Locate the cell with the specified text and output its [x, y] center coordinate. 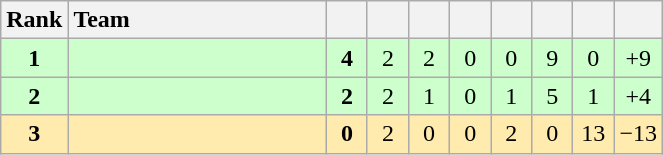
4 [346, 58]
Rank [34, 20]
+4 [638, 96]
−13 [638, 134]
9 [552, 58]
5 [552, 96]
3 [34, 134]
Team [198, 20]
+9 [638, 58]
13 [594, 134]
